Return the [x, y] coordinate for the center point of the cell that contains the specified text.  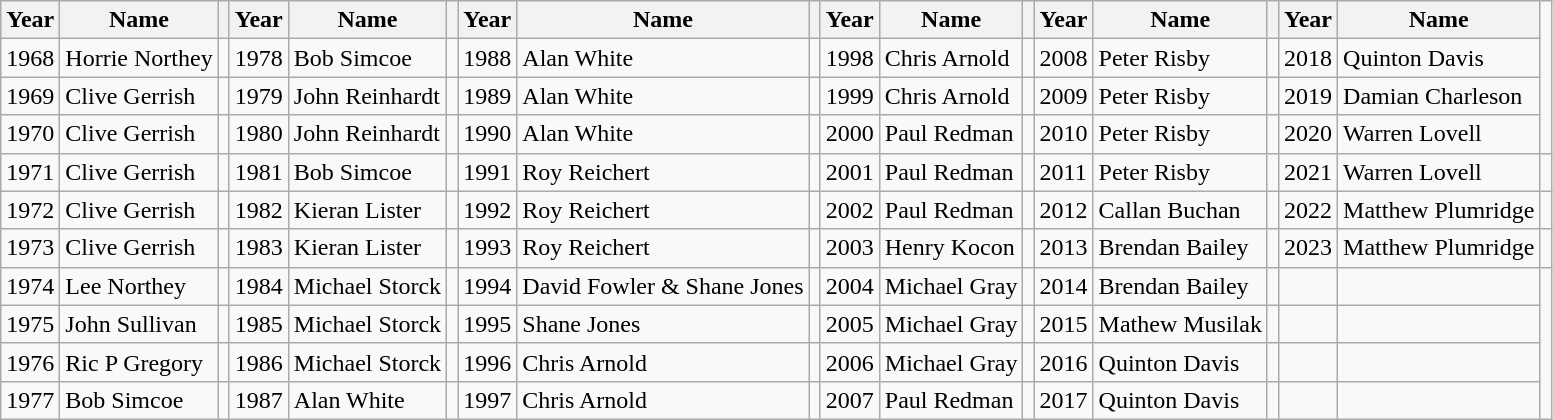
1971 [30, 172]
1970 [30, 134]
2017 [1064, 400]
2005 [850, 324]
2023 [1308, 248]
John Sullivan [139, 324]
Horrie Northey [139, 58]
Shane Jones [663, 324]
2011 [1064, 172]
2022 [1308, 210]
Mathew Musilak [1180, 324]
2021 [1308, 172]
1981 [258, 172]
2002 [850, 210]
Henry Kocon [951, 248]
Ric P Gregory [139, 362]
1980 [258, 134]
1978 [258, 58]
2004 [850, 286]
1985 [258, 324]
2003 [850, 248]
2016 [1064, 362]
2019 [1308, 96]
1988 [488, 58]
1982 [258, 210]
1977 [30, 400]
1976 [30, 362]
1986 [258, 362]
David Fowler & Shane Jones [663, 286]
1979 [258, 96]
2018 [1308, 58]
2014 [1064, 286]
1989 [488, 96]
2007 [850, 400]
1984 [258, 286]
2009 [1064, 96]
1995 [488, 324]
2013 [1064, 248]
1992 [488, 210]
2020 [1308, 134]
1969 [30, 96]
2015 [1064, 324]
1997 [488, 400]
1983 [258, 248]
1993 [488, 248]
2012 [1064, 210]
2001 [850, 172]
1990 [488, 134]
Lee Northey [139, 286]
1975 [30, 324]
2010 [1064, 134]
2006 [850, 362]
1991 [488, 172]
Callan Buchan [1180, 210]
2008 [1064, 58]
1994 [488, 286]
1974 [30, 286]
1987 [258, 400]
1972 [30, 210]
1996 [488, 362]
1968 [30, 58]
1999 [850, 96]
Damian Charleson [1439, 96]
1973 [30, 248]
2000 [850, 134]
1998 [850, 58]
